Return [x, y] of the center of cell containing provided text 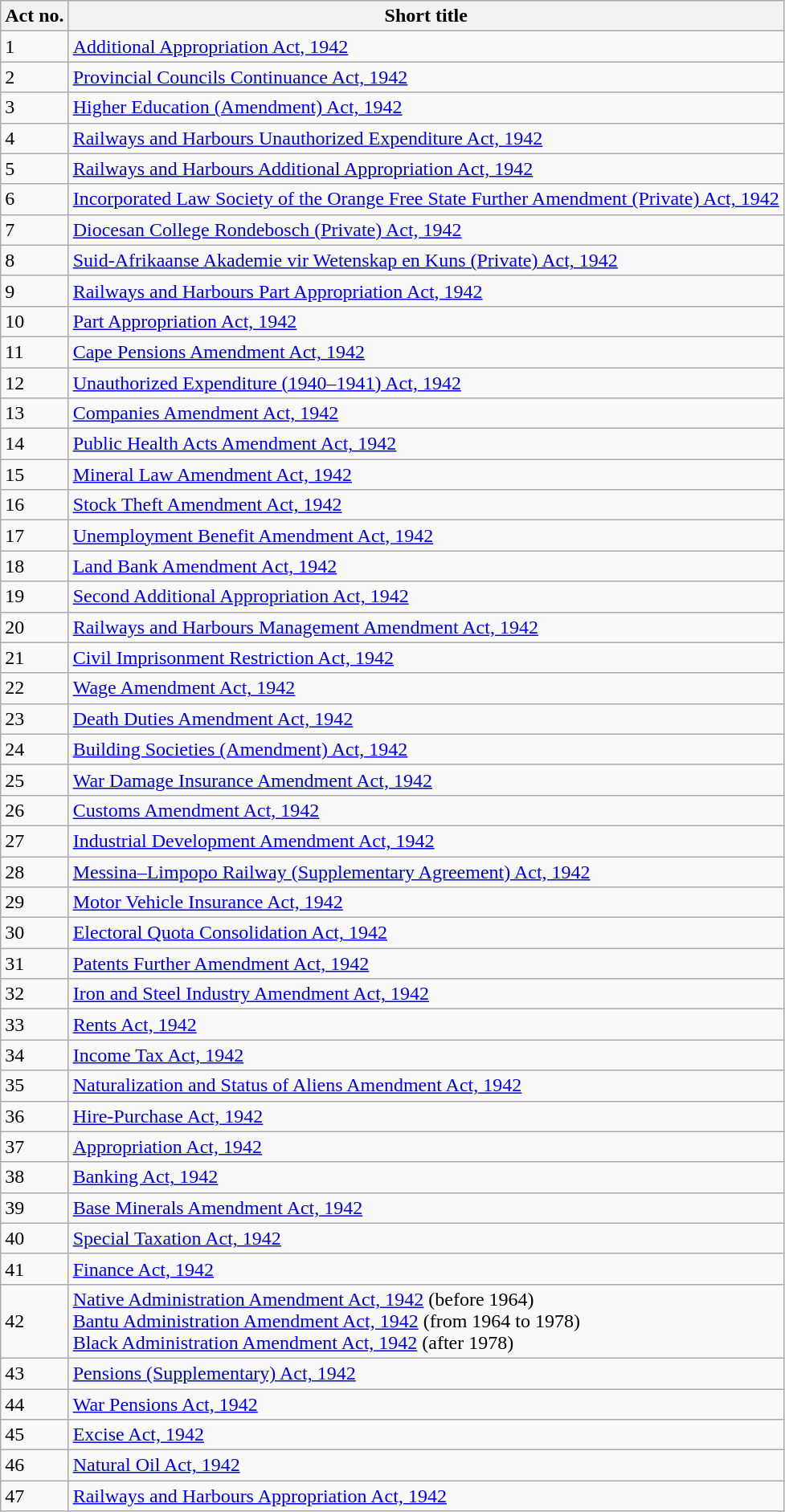
Mineral Law Amendment Act, 1942 [426, 475]
Appropriation Act, 1942 [426, 1147]
28 [35, 871]
War Damage Insurance Amendment Act, 1942 [426, 780]
29 [35, 903]
24 [35, 749]
Companies Amendment Act, 1942 [426, 414]
Cape Pensions Amendment Act, 1942 [426, 352]
15 [35, 475]
4 [35, 138]
45 [35, 1435]
Wage Amendment Act, 1942 [426, 688]
Patents Further Amendment Act, 1942 [426, 964]
5 [35, 169]
Higher Education (Amendment) Act, 1942 [426, 108]
12 [35, 383]
27 [35, 841]
Base Minerals Amendment Act, 1942 [426, 1208]
Railways and Harbours Management Amendment Act, 1942 [426, 627]
Incorporated Law Society of the Orange Free State Further Amendment (Private) Act, 1942 [426, 199]
38 [35, 1177]
Civil Imprisonment Restriction Act, 1942 [426, 658]
10 [35, 321]
41 [35, 1269]
16 [35, 505]
2 [35, 77]
Industrial Development Amendment Act, 1942 [426, 841]
21 [35, 658]
Building Societies (Amendment) Act, 1942 [426, 749]
43 [35, 1373]
1 [35, 47]
32 [35, 994]
Motor Vehicle Insurance Act, 1942 [426, 903]
Suid-Afrikaanse Akademie vir Wetenskap en Kuns (Private) Act, 1942 [426, 260]
Hire-Purchase Act, 1942 [426, 1116]
9 [35, 291]
Electoral Quota Consolidation Act, 1942 [426, 933]
20 [35, 627]
Death Duties Amendment Act, 1942 [426, 719]
47 [35, 1496]
42 [35, 1321]
35 [35, 1086]
Stock Theft Amendment Act, 1942 [426, 505]
30 [35, 933]
39 [35, 1208]
3 [35, 108]
23 [35, 719]
Banking Act, 1942 [426, 1177]
Income Tax Act, 1942 [426, 1055]
Railways and Harbours Unauthorized Expenditure Act, 1942 [426, 138]
Special Taxation Act, 1942 [426, 1238]
War Pensions Act, 1942 [426, 1404]
44 [35, 1404]
Rents Act, 1942 [426, 1025]
19 [35, 597]
11 [35, 352]
Public Health Acts Amendment Act, 1942 [426, 444]
13 [35, 414]
Land Bank Amendment Act, 1942 [426, 566]
46 [35, 1465]
Unauthorized Expenditure (1940–1941) Act, 1942 [426, 383]
Customs Amendment Act, 1942 [426, 810]
18 [35, 566]
33 [35, 1025]
Railways and Harbours Part Appropriation Act, 1942 [426, 291]
37 [35, 1147]
36 [35, 1116]
Part Appropriation Act, 1942 [426, 321]
Pensions (Supplementary) Act, 1942 [426, 1373]
Iron and Steel Industry Amendment Act, 1942 [426, 994]
Unemployment Benefit Amendment Act, 1942 [426, 536]
Provincial Councils Continuance Act, 1942 [426, 77]
Short title [426, 16]
22 [35, 688]
6 [35, 199]
Diocesan College Rondebosch (Private) Act, 1942 [426, 230]
17 [35, 536]
26 [35, 810]
Railways and Harbours Appropriation Act, 1942 [426, 1496]
Naturalization and Status of Aliens Amendment Act, 1942 [426, 1086]
Railways and Harbours Additional Appropriation Act, 1942 [426, 169]
Excise Act, 1942 [426, 1435]
40 [35, 1238]
Natural Oil Act, 1942 [426, 1465]
Act no. [35, 16]
Additional Appropriation Act, 1942 [426, 47]
14 [35, 444]
31 [35, 964]
Messina–Limpopo Railway (Supplementary Agreement) Act, 1942 [426, 871]
25 [35, 780]
8 [35, 260]
Finance Act, 1942 [426, 1269]
34 [35, 1055]
7 [35, 230]
Second Additional Appropriation Act, 1942 [426, 597]
